Extract the (x, y) coordinate from the center of the cell holding the provided text.  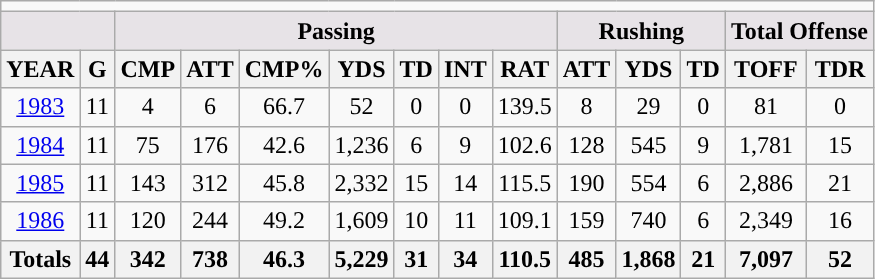
1,609 (362, 221)
16 (840, 221)
7,097 (766, 259)
CMP (148, 69)
75 (148, 145)
8 (586, 107)
312 (210, 183)
81 (766, 107)
66.7 (284, 107)
4 (148, 107)
115.5 (524, 183)
29 (648, 107)
143 (148, 183)
2,886 (766, 183)
176 (210, 145)
46.3 (284, 259)
545 (648, 145)
485 (586, 259)
1,868 (648, 259)
128 (586, 145)
109.1 (524, 221)
110.5 (524, 259)
1985 (40, 183)
G (98, 69)
45.8 (284, 183)
YEAR (40, 69)
120 (148, 221)
TOFF (766, 69)
554 (648, 183)
102.6 (524, 145)
10 (416, 221)
14 (465, 183)
44 (98, 259)
190 (586, 183)
1,781 (766, 145)
INT (465, 69)
Passing (336, 31)
34 (465, 259)
5,229 (362, 259)
CMP% (284, 69)
1,236 (362, 145)
Total Offense (799, 31)
1986 (40, 221)
31 (416, 259)
2,349 (766, 221)
42.6 (284, 145)
RAT (524, 69)
1984 (40, 145)
740 (648, 221)
2,332 (362, 183)
244 (210, 221)
Totals (40, 259)
TDR (840, 69)
342 (148, 259)
Rushing (641, 31)
139.5 (524, 107)
1983 (40, 107)
159 (586, 221)
738 (210, 259)
49.2 (284, 221)
